Identify which cell holds the provided text, then report its [X, Y] central coordinate. 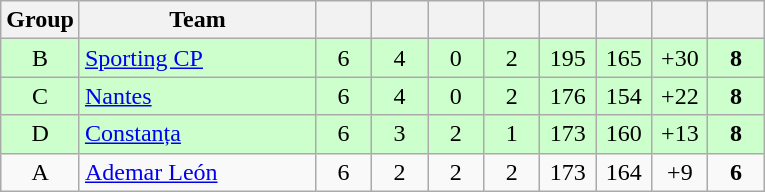
D [40, 134]
A [40, 172]
3 [400, 134]
B [40, 58]
+9 [680, 172]
154 [624, 96]
Constanța [197, 134]
195 [568, 58]
160 [624, 134]
C [40, 96]
164 [624, 172]
+22 [680, 96]
Ademar León [197, 172]
Sporting CP [197, 58]
176 [568, 96]
Group [40, 20]
Team [197, 20]
+13 [680, 134]
165 [624, 58]
Nantes [197, 96]
+30 [680, 58]
1 [512, 134]
